Scan for the cell matching the given text and deliver its (X, Y) coordinate at center. 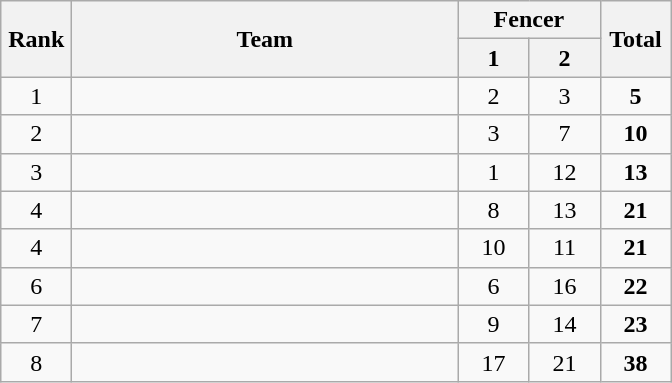
14 (564, 324)
Fencer (529, 20)
16 (564, 286)
17 (494, 362)
12 (564, 172)
Team (265, 39)
Total (636, 39)
11 (564, 248)
5 (636, 96)
38 (636, 362)
23 (636, 324)
Rank (36, 39)
22 (636, 286)
9 (494, 324)
